Search for the cell housing the specified text and yield its (X, Y) center coordinate. 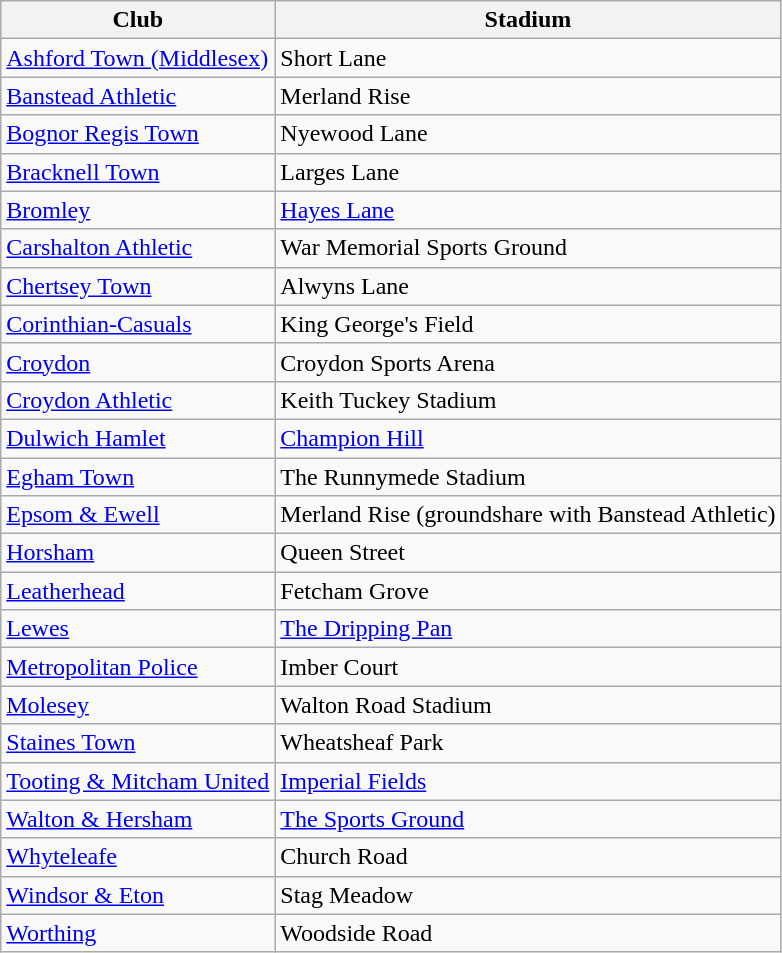
Walton & Hersham (138, 819)
Queen Street (528, 553)
Corinthian-Casuals (138, 324)
The Sports Ground (528, 819)
Dulwich Hamlet (138, 438)
Chertsey Town (138, 286)
The Runnymede Stadium (528, 477)
Worthing (138, 933)
Alwyns Lane (528, 286)
Stadium (528, 20)
The Dripping Pan (528, 629)
Club (138, 20)
Walton Road Stadium (528, 705)
Wheatsheaf Park (528, 743)
Epsom & Ewell (138, 515)
Croydon Athletic (138, 400)
Metropolitan Police (138, 667)
King George's Field (528, 324)
Croydon (138, 362)
Windsor & Eton (138, 895)
Tooting & Mitcham United (138, 781)
Horsham (138, 553)
War Memorial Sports Ground (528, 248)
Molesey (138, 705)
Larges Lane (528, 172)
Keith Tuckey Stadium (528, 400)
Stag Meadow (528, 895)
Whyteleafe (138, 857)
Banstead Athletic (138, 96)
Fetcham Grove (528, 591)
Imber Court (528, 667)
Ashford Town (Middlesex) (138, 58)
Woodside Road (528, 933)
Merland Rise (528, 96)
Short Lane (528, 58)
Egham Town (138, 477)
Imperial Fields (528, 781)
Lewes (138, 629)
Champion Hill (528, 438)
Croydon Sports Arena (528, 362)
Bognor Regis Town (138, 134)
Leatherhead (138, 591)
Hayes Lane (528, 210)
Merland Rise (groundshare with Banstead Athletic) (528, 515)
Nyewood Lane (528, 134)
Bromley (138, 210)
Bracknell Town (138, 172)
Church Road (528, 857)
Carshalton Athletic (138, 248)
Staines Town (138, 743)
